Determine the [X, Y] coordinate at the center of the cell enclosing the given text.  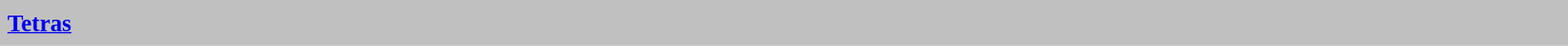
Tetras [784, 23]
